For the text-containing cell, return its midpoint in [X, Y] coordinate format. 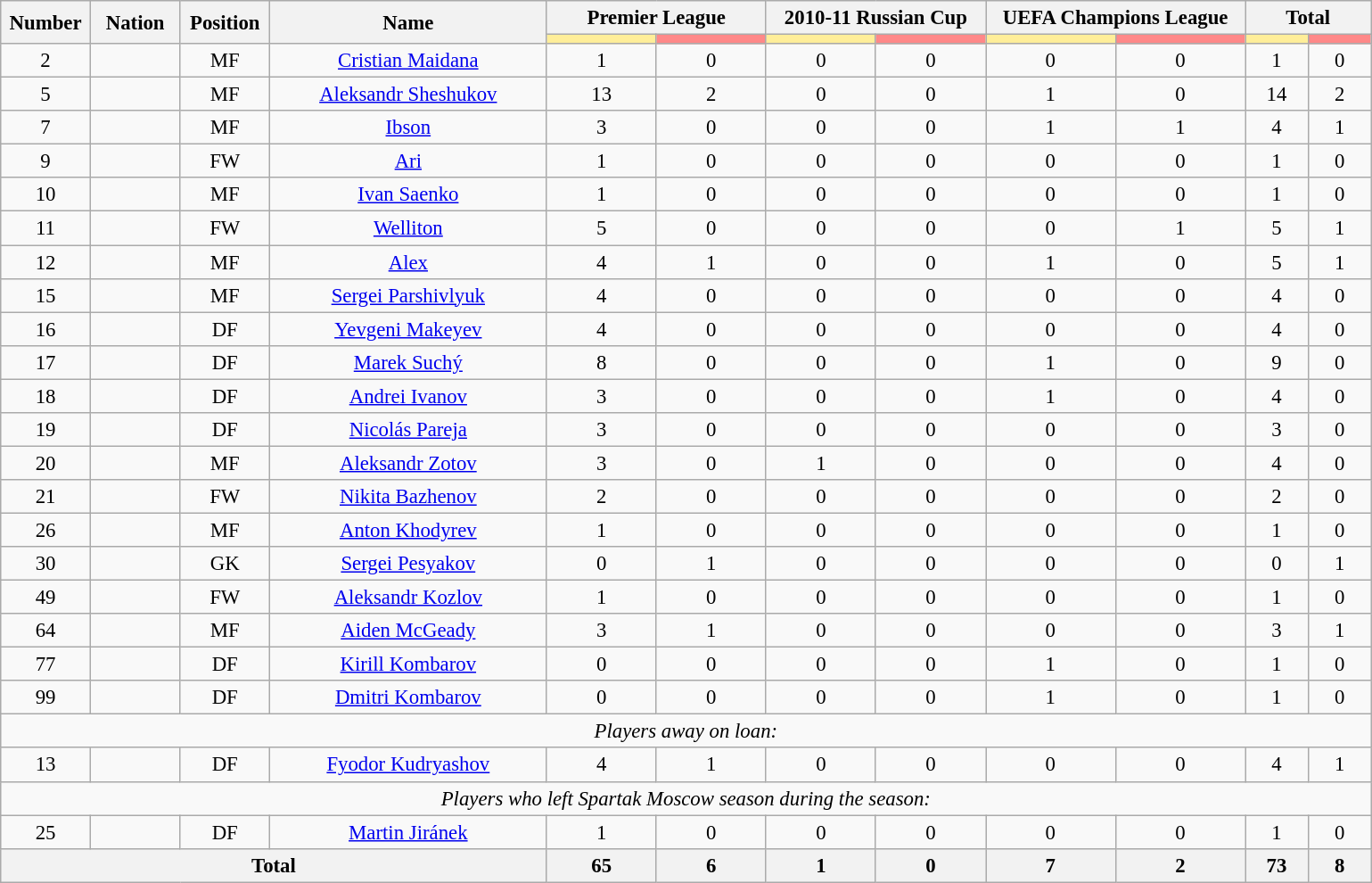
20 [46, 463]
Cristian Maidana [408, 61]
Kirill Kombarov [408, 664]
10 [46, 195]
26 [46, 530]
65 [601, 865]
Martin Jiránek [408, 832]
12 [46, 262]
73 [1277, 865]
2010-11 Russian Cup [875, 18]
21 [46, 497]
Anton Khodyrev [408, 530]
77 [46, 664]
Yevgeni Makeyev [408, 329]
Marek Suchý [408, 362]
Aleksandr Zotov [408, 463]
Players who left Spartak Moscow season during the season: [686, 798]
Premier League [656, 18]
Aiden McGeady [408, 631]
GK [225, 564]
Players away on loan: [686, 731]
Nikita Bazhenov [408, 497]
14 [1277, 95]
Aleksandr Kozlov [408, 598]
49 [46, 598]
Ivan Saenko [408, 195]
Name [408, 22]
Number [46, 22]
Sergei Parshivlyuk [408, 295]
Ari [408, 161]
Position [225, 22]
15 [46, 295]
Dmitri Kombarov [408, 697]
16 [46, 329]
Alex [408, 262]
64 [46, 631]
Fyodor Kudryashov [408, 765]
19 [46, 430]
17 [46, 362]
11 [46, 228]
30 [46, 564]
25 [46, 832]
18 [46, 396]
99 [46, 697]
Nicolás Pareja [408, 430]
Welliton [408, 228]
Ibson [408, 128]
Sergei Pesyakov [408, 564]
UEFA Champions League [1116, 18]
Andrei Ivanov [408, 396]
Aleksandr Sheshukov [408, 95]
6 [711, 865]
Nation [136, 22]
